Extract the [X, Y] coordinate from the center of the cell holding the provided text.  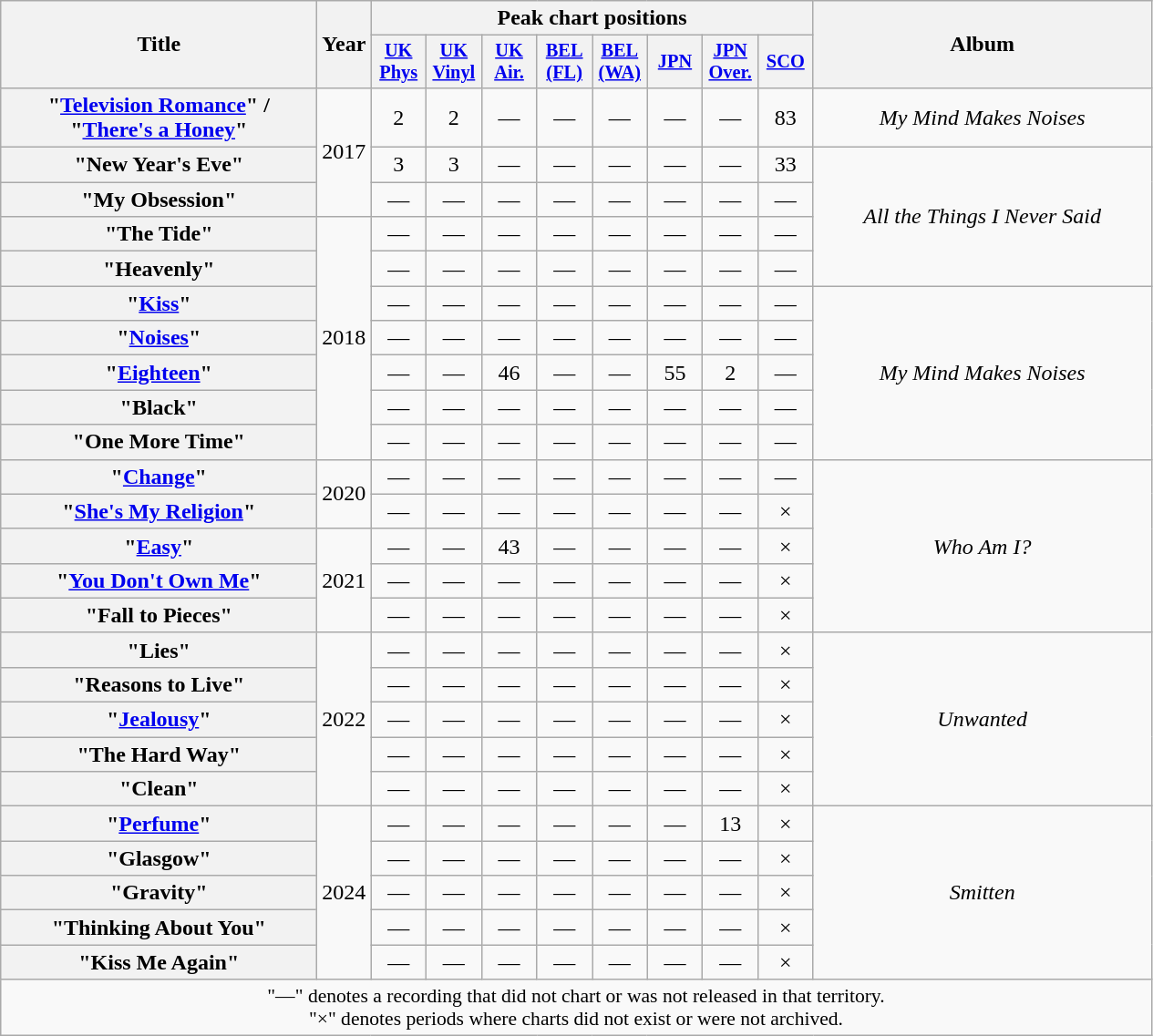
33 [786, 165]
JPN [674, 62]
"Lies" [159, 650]
Album [983, 45]
"Easy" [159, 546]
JPNOver. [731, 62]
"Black" [159, 407]
"Clean" [159, 789]
"Gravity" [159, 893]
"My Obsession" [159, 200]
"Fall to Pieces" [159, 615]
"Kiss" [159, 303]
Peak chart positions [592, 18]
46 [509, 373]
2021 [345, 580]
UKVinyl [454, 62]
All the Things I Never Said [983, 217]
Who Am I? [983, 546]
55 [674, 373]
43 [509, 546]
"One More Time" [159, 442]
"Television Romance" / "There's a Honey" [159, 117]
BEL(WA) [620, 62]
BEL(FL) [565, 62]
2020 [345, 494]
"Glasgow" [159, 858]
2017 [345, 151]
Smitten [983, 893]
"Thinking About You" [159, 928]
UKAir. [509, 62]
SCO [786, 62]
Unwanted [983, 719]
13 [731, 824]
Year [345, 45]
83 [786, 117]
"Perfume" [159, 824]
2022 [345, 719]
"The Hard Way" [159, 754]
"You Don't Own Me" [159, 580]
2024 [345, 893]
"Kiss Me Again" [159, 962]
UKPhys [399, 62]
"—" denotes a recording that did not chart or was not released in that territory."×" denotes periods where charts did not exist or were not archived. [576, 1008]
"The Tide" [159, 234]
"Change" [159, 477]
"Eighteen" [159, 373]
"Noises" [159, 338]
Title [159, 45]
"New Year's Eve" [159, 165]
"She's My Religion" [159, 511]
"Reasons to Live" [159, 684]
2018 [345, 338]
"Jealousy" [159, 720]
"Heavenly" [159, 269]
